Output the [x, y] coordinate of the center of the cell containing the given text.  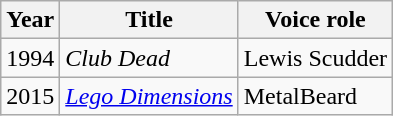
Title [149, 20]
Lewis Scudder [315, 58]
MetalBeard [315, 96]
2015 [30, 96]
Lego Dimensions [149, 96]
Club Dead [149, 58]
Year [30, 20]
1994 [30, 58]
Voice role [315, 20]
